Pinpoint the cell where the given text exists, returning its [X, Y] midpoint coordinate. 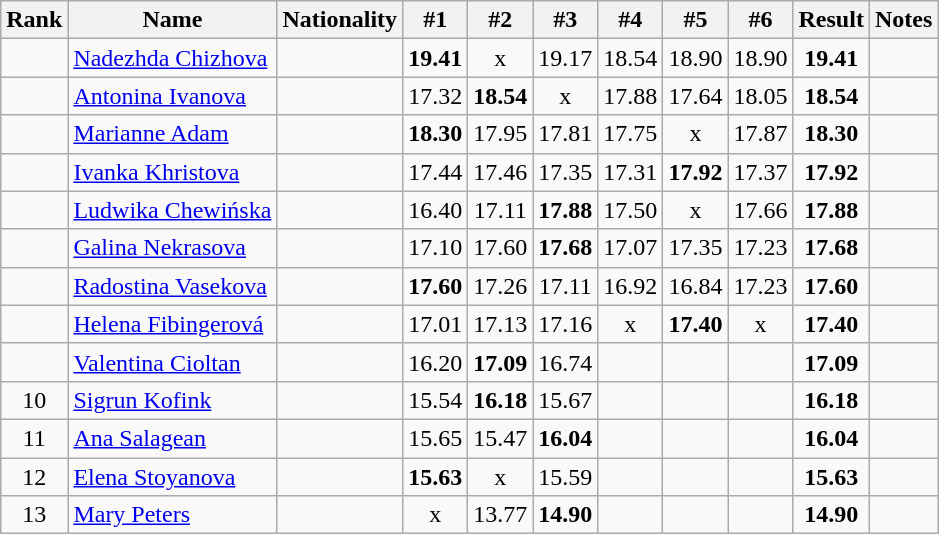
Radostina Vasekova [172, 286]
Ivanka Khristova [172, 172]
Sigrun Kofink [172, 400]
17.95 [500, 134]
#4 [630, 20]
Galina Nekrasova [172, 248]
17.32 [436, 96]
Valentina Cioltan [172, 362]
16.84 [696, 286]
15.67 [566, 400]
17.44 [436, 172]
Name [172, 20]
12 [34, 477]
Ana Salagean [172, 438]
Mary Peters [172, 515]
17.10 [436, 248]
17.64 [696, 96]
13 [34, 515]
17.01 [436, 324]
Result [831, 20]
17.87 [760, 134]
Antonina Ivanova [172, 96]
15.59 [566, 477]
17.26 [500, 286]
Nationality [340, 20]
#6 [760, 20]
17.50 [630, 210]
17.46 [500, 172]
11 [34, 438]
Elena Stoyanova [172, 477]
17.13 [500, 324]
18.05 [760, 96]
17.07 [630, 248]
16.20 [436, 362]
13.77 [500, 515]
17.81 [566, 134]
19.17 [566, 58]
15.54 [436, 400]
#2 [500, 20]
17.66 [760, 210]
10 [34, 400]
Helena Fibingerová [172, 324]
#5 [696, 20]
#3 [566, 20]
Nadezhda Chizhova [172, 58]
15.47 [500, 438]
17.37 [760, 172]
Notes [903, 20]
17.16 [566, 324]
16.74 [566, 362]
#1 [436, 20]
17.31 [630, 172]
Marianne Adam [172, 134]
15.65 [436, 438]
16.92 [630, 286]
Ludwika Chewińska [172, 210]
17.75 [630, 134]
16.40 [436, 210]
Rank [34, 20]
